For the text-containing cell, return its midpoint in (x, y) coordinate format. 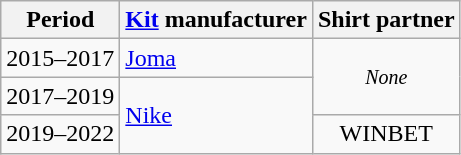
Kit manufacturer (216, 20)
None (386, 77)
2015–2017 (60, 58)
2017–2019 (60, 96)
2019–2022 (60, 134)
Shirt partner (386, 20)
WINBET (386, 134)
Period (60, 20)
Joma (216, 58)
Nike (216, 115)
